Detect which cell encompasses the target text, then output its (x, y) center coordinate. 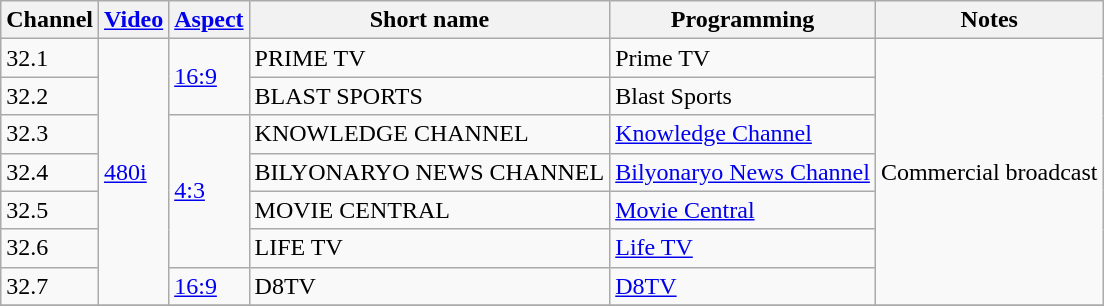
Commercial broadcast (989, 172)
32.6 (50, 248)
BILYONARYO NEWS CHANNEL (430, 172)
Life TV (743, 248)
32.1 (50, 58)
Blast Sports (743, 96)
Programming (743, 20)
Channel (50, 20)
Short name (430, 20)
Prime TV (743, 58)
Bilyonaryo News Channel (743, 172)
KNOWLEDGE CHANNEL (430, 134)
32.5 (50, 210)
MOVIE CENTRAL (430, 210)
LIFE TV (430, 248)
32.4 (50, 172)
Movie Central (743, 210)
4:3 (209, 191)
Aspect (209, 20)
PRIME TV (430, 58)
BLAST SPORTS (430, 96)
32.3 (50, 134)
Video (134, 20)
480i (134, 172)
32.7 (50, 286)
Knowledge Channel (743, 134)
Notes (989, 20)
32.2 (50, 96)
